Find where the given text appears and provide that cell's center as [X, Y] coordinate. 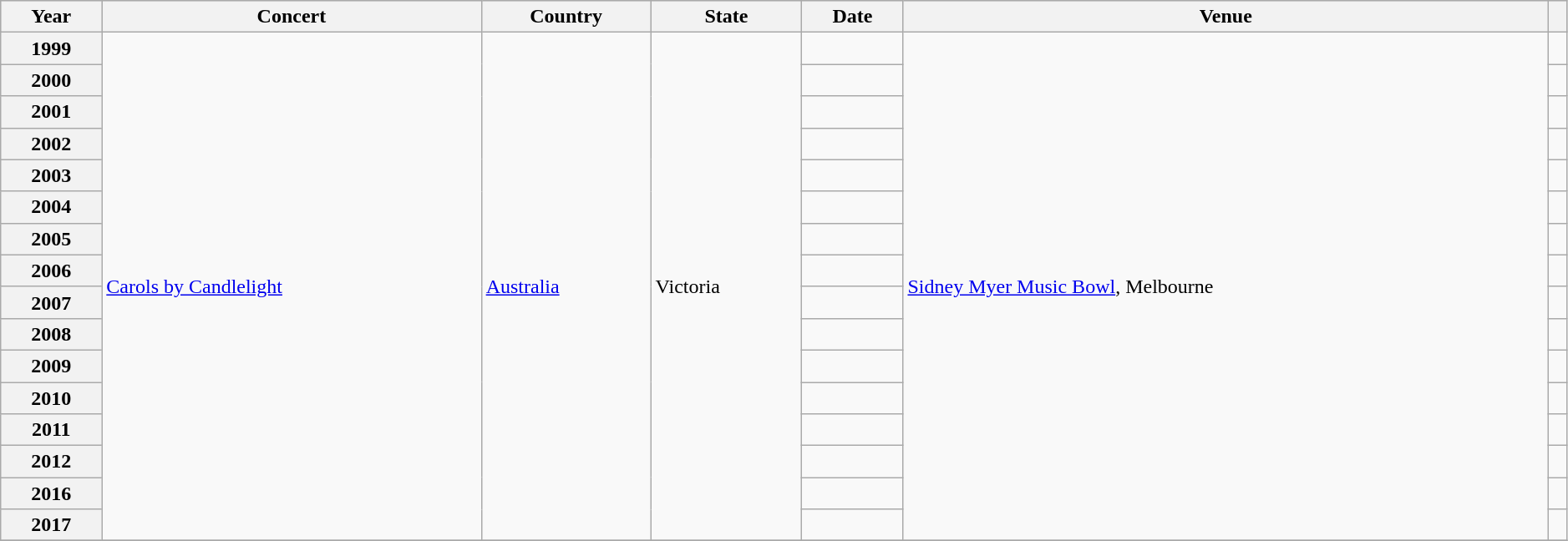
2002 [52, 144]
Concert [292, 17]
1999 [52, 48]
Victoria [727, 287]
Country [566, 17]
2006 [52, 270]
Venue [1226, 17]
2003 [52, 175]
2007 [52, 302]
2004 [52, 207]
2017 [52, 525]
2005 [52, 239]
2009 [52, 366]
2010 [52, 398]
Year [52, 17]
2001 [52, 112]
2011 [52, 430]
Australia [566, 287]
Sidney Myer Music Bowl, Melbourne [1226, 287]
2008 [52, 334]
Date [852, 17]
2016 [52, 493]
Carols by Candlelight [292, 287]
2012 [52, 462]
State [727, 17]
2000 [52, 80]
